Pinpoint the cell where the given text exists, returning its [x, y] midpoint coordinate. 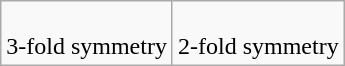
3-fold symmetry [87, 34]
2-fold symmetry [258, 34]
